Output the [x, y] coordinate of the center of the cell containing the given text.  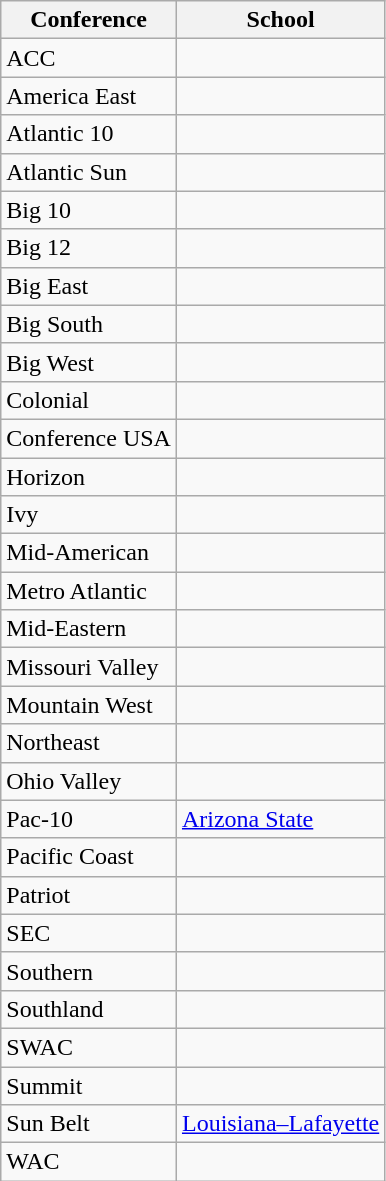
Pac-10 [89, 819]
School [280, 20]
Horizon [89, 477]
WAC [89, 1162]
ACC [89, 58]
Big 10 [89, 210]
Southern [89, 971]
Sun Belt [89, 1124]
Conference [89, 20]
America East [89, 96]
Atlantic 10 [89, 134]
Arizona State [280, 819]
Mountain West [89, 705]
Colonial [89, 400]
Patriot [89, 895]
Conference USA [89, 438]
Ivy [89, 515]
Ohio Valley [89, 781]
Big East [89, 286]
Mid-American [89, 553]
Missouri Valley [89, 667]
SEC [89, 933]
SWAC [89, 1047]
Mid-Eastern [89, 629]
Louisiana–Lafayette [280, 1124]
Northeast [89, 743]
Southland [89, 1009]
Big South [89, 324]
Big 12 [89, 248]
Pacific Coast [89, 857]
Summit [89, 1085]
Atlantic Sun [89, 172]
Metro Atlantic [89, 591]
Big West [89, 362]
